Determine the (X, Y) coordinate at the center of the cell enclosing the given text.  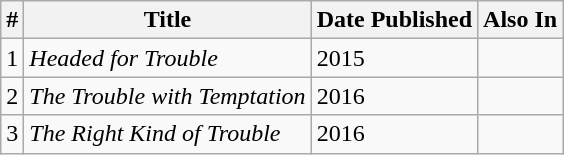
2015 (394, 58)
Title (168, 20)
The Trouble with Temptation (168, 96)
The Right Kind of Trouble (168, 134)
2 (12, 96)
1 (12, 58)
# (12, 20)
3 (12, 134)
Headed for Trouble (168, 58)
Also In (520, 20)
Date Published (394, 20)
